Identify which cell holds the provided text, then report its (X, Y) central coordinate. 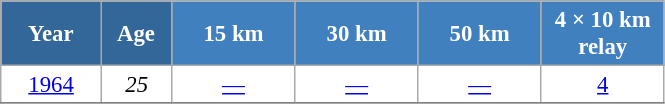
4 × 10 km relay (602, 34)
15 km (234, 34)
50 km (480, 34)
Age (136, 34)
4 (602, 85)
30 km (356, 34)
25 (136, 85)
Year (52, 34)
1964 (52, 85)
